For the text-containing cell, return its midpoint in [X, Y] coordinate format. 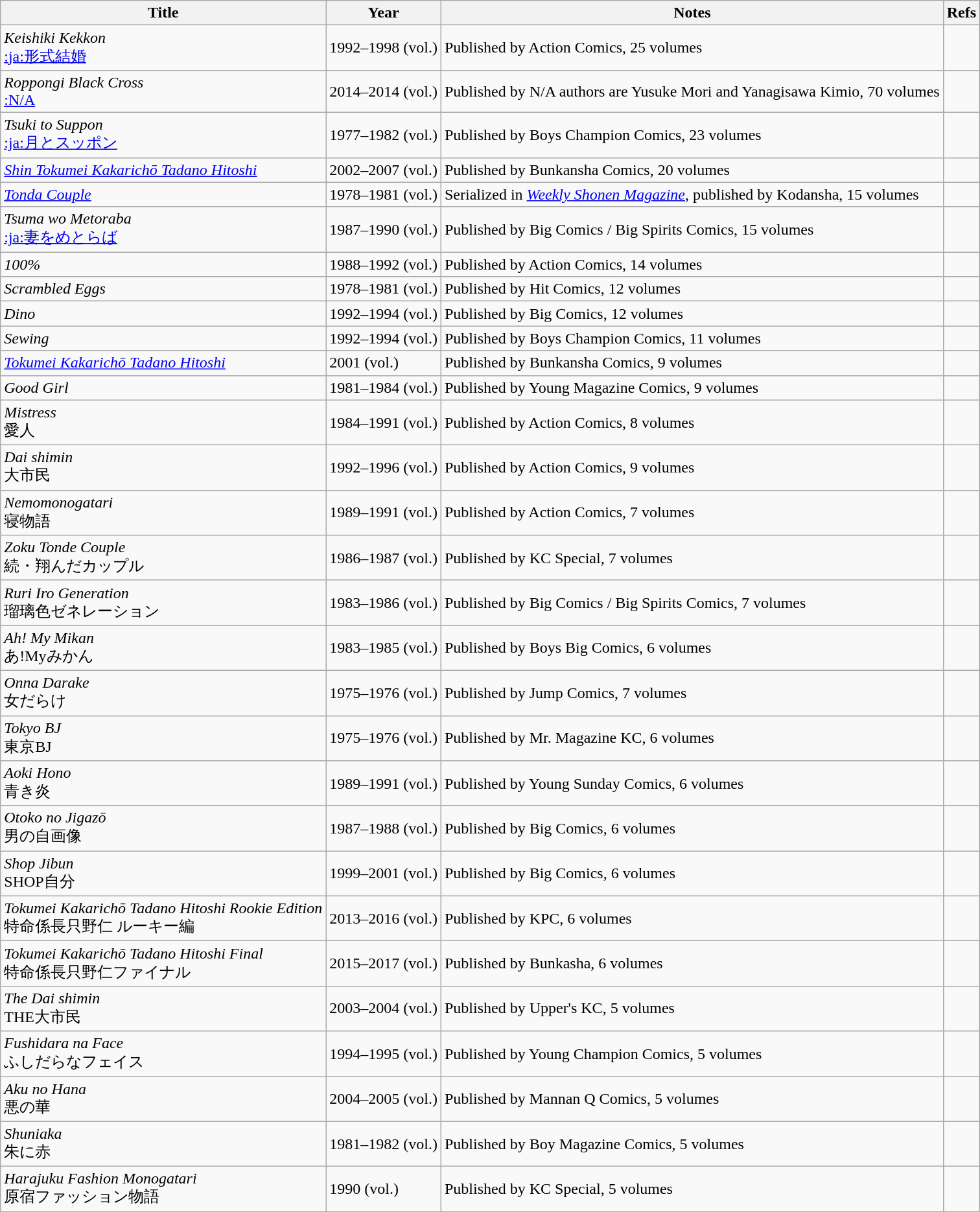
Published by Action Comics, 25 volumes [692, 48]
1994–1995 (vol.) [384, 1054]
1992–1998 (vol.) [384, 48]
Tsuki to Suppon:ja:月とスッポン [163, 135]
Ah! My Mikanあ!Myみかん [163, 648]
2002–2007 (vol.) [384, 170]
Published by KPC, 6 volumes [692, 918]
Published by Upper's KC, 5 volumes [692, 1008]
Shin Tokumei Kakarichō Tadano Hitoshi [163, 170]
Published by Young Magazine Comics, 9 volumes [692, 388]
2014–2014 (vol.) [384, 91]
2001 (vol.) [384, 363]
1983–1985 (vol.) [384, 648]
Published by Boy Magazine Comics, 5 volumes [692, 1144]
Refs [961, 13]
Published by KC Special, 7 volumes [692, 558]
Published by Hit Comics, 12 volumes [692, 289]
1977–1982 (vol.) [384, 135]
Published by Big Comics / Big Spirits Comics, 15 volumes [692, 229]
Published by Action Comics, 9 volumes [692, 468]
Published by Mannan Q Comics, 5 volumes [692, 1099]
Published by Action Comics, 8 volumes [692, 423]
Published by KC Special, 5 volumes [692, 1189]
Year [384, 13]
Published by Young Champion Comics, 5 volumes [692, 1054]
1999–2001 (vol.) [384, 874]
The Dai shiminTHE大市民 [163, 1008]
Keishiki Kekkon:ja:形式結婚 [163, 48]
Published by Bunkasha, 6 volumes [692, 964]
1987–1990 (vol.) [384, 229]
Aoki Hono青き炎 [163, 784]
Published by Boys Big Comics, 6 volumes [692, 648]
Published by Action Comics, 7 volumes [692, 513]
Onna Darake女だらけ [163, 693]
Serialized in Weekly Shonen Magazine, published by Kodansha, 15 volumes [692, 194]
Published by Bunkansha Comics, 20 volumes [692, 170]
Published by N/A authors are Yusuke Mori and Yanagisawa Kimio, 70 volumes [692, 91]
Tsuma wo Metoraba:ja:妻をめとらば [163, 229]
2003–2004 (vol.) [384, 1008]
Shop JibunSHOP自分 [163, 874]
Tokumei Kakarichō Tadano Hitoshi [163, 363]
Scrambled Eggs [163, 289]
2015–2017 (vol.) [384, 964]
Dino [163, 314]
Mistress愛人 [163, 423]
1983–1986 (vol.) [384, 603]
Published by Young Sunday Comics, 6 volumes [692, 784]
1992–1996 (vol.) [384, 468]
Shuniaka朱に赤 [163, 1144]
Tokumei Kakarichō Tadano Hitoshi Final特命係長只野仁ファイナル [163, 964]
1988–1992 (vol.) [384, 264]
Ruri Iro Generation瑠璃色ゼネレーション [163, 603]
Title [163, 13]
Published by Jump Comics, 7 volumes [692, 693]
1981–1982 (vol.) [384, 1144]
Tokyo BJ東京BJ [163, 738]
Published by Mr. Magazine KC, 6 volumes [692, 738]
2013–2016 (vol.) [384, 918]
Dai shimin大市民 [163, 468]
Published by Boys Champion Comics, 11 volumes [692, 338]
1981–1984 (vol.) [384, 388]
Aku no Hana悪の華 [163, 1099]
Zoku Tonde Couple続・翔んだカップル [163, 558]
1984–1991 (vol.) [384, 423]
1986–1987 (vol.) [384, 558]
Tokumei Kakarichō Tadano Hitoshi Rookie Edition 特命係長只野仁 ルーキー編 [163, 918]
Published by Bunkansha Comics, 9 volumes [692, 363]
100% [163, 264]
Published by Boys Champion Comics, 23 volumes [692, 135]
Published by Big Comics, 12 volumes [692, 314]
Published by Big Comics / Big Spirits Comics, 7 volumes [692, 603]
Published by Action Comics, 14 volumes [692, 264]
Nemomonogatari寝物語 [163, 513]
2004–2005 (vol.) [384, 1099]
1990 (vol.) [384, 1189]
Harajuku Fashion Monogatari原宿ファッション物語 [163, 1189]
Good Girl [163, 388]
Sewing [163, 338]
Tonda Couple [163, 194]
Notes [692, 13]
Otoko no Jigazō男の自画像 [163, 828]
Roppongi Black Cross:N/A [163, 91]
Fushidara na Faceふしだらなフェイス [163, 1054]
1987–1988 (vol.) [384, 828]
